Scan for the cell matching the given text and deliver its (x, y) coordinate at center. 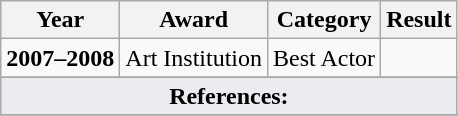
Award (194, 20)
Year (60, 20)
Best Actor (324, 58)
Category (324, 20)
2007–2008 (60, 58)
Result (419, 20)
References: (229, 96)
Art Institution (194, 58)
